Identify which cell holds the provided text, then report its [x, y] central coordinate. 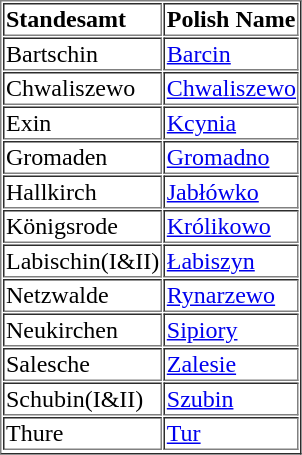
Labischin(I&II) [82, 260]
Szubin [232, 398]
Jabłówko [232, 192]
Kcynia [232, 122]
Neukirchen [82, 330]
Salesche [82, 364]
Gromaden [82, 158]
Rynarzewo [232, 296]
Tur [232, 434]
Barcin [232, 54]
Polish Name [232, 20]
Sipiory [232, 330]
Królikowo [232, 226]
Standesamt [82, 20]
Bartschin [82, 54]
Zalesie [232, 364]
Gromadno [232, 158]
Exin [82, 122]
Hallkirch [82, 192]
Schubin(I&II) [82, 398]
Łabiszyn [232, 260]
Königsrode [82, 226]
Netzwalde [82, 296]
Thure [82, 434]
